Extract the (X, Y) coordinate from the center of the cell holding the provided text.  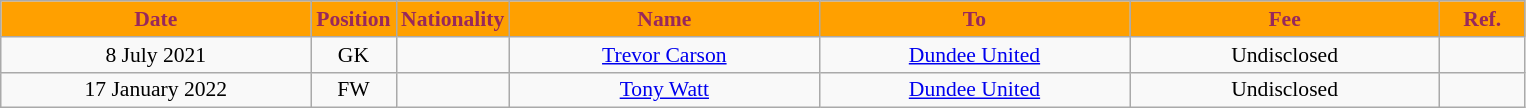
To (974, 19)
Fee (1285, 19)
FW (354, 90)
Date (156, 19)
Position (354, 19)
Name (664, 19)
Trevor Carson (664, 55)
17 January 2022 (156, 90)
Ref. (1482, 19)
Tony Watt (664, 90)
Nationality (452, 19)
GK (354, 55)
8 July 2021 (156, 55)
